Return [x, y] of the center of cell containing provided text 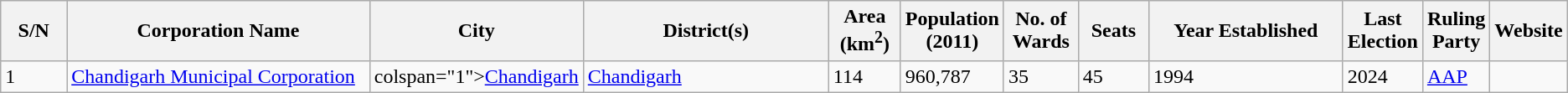
No. of Wards [1040, 31]
Seats [1113, 31]
District(s) [705, 31]
35 [1040, 76]
2024 [1382, 76]
Year Established [1246, 31]
Last Election [1382, 31]
Population (2011) [952, 31]
114 [864, 76]
Corporation Name [219, 31]
Chandigarh Municipal Corporation [219, 76]
colspan="1">Chandigarh [476, 76]
45 [1113, 76]
1994 [1246, 76]
S/N [34, 31]
960,787 [952, 76]
Website [1529, 31]
City [476, 31]
Area (km2) [864, 31]
AAP [1456, 76]
Chandigarh [705, 76]
1 [34, 76]
Ruling Party [1456, 31]
